For the text-containing cell, return its midpoint in [X, Y] coordinate format. 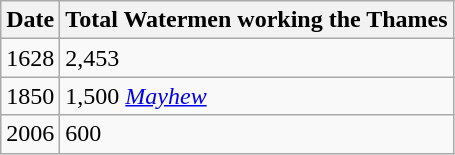
2006 [30, 134]
Date [30, 20]
Total Watermen working the Thames [256, 20]
600 [256, 134]
1,500 Mayhew [256, 96]
1850 [30, 96]
1628 [30, 58]
2,453 [256, 58]
